Provide the [X, Y] coordinate of the cell's center where the given text is located.  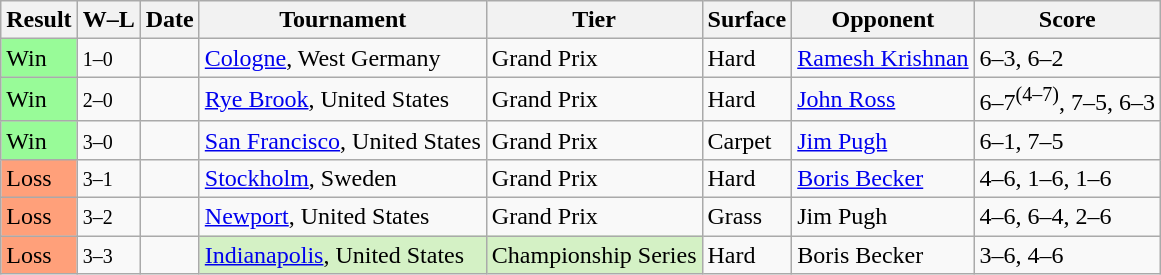
6–1, 7–5 [1067, 140]
Newport, United States [342, 217]
1–0 [108, 58]
Grass [747, 217]
Cologne, West Germany [342, 58]
3–6, 4–6 [1067, 255]
Surface [747, 20]
Indianapolis, United States [342, 255]
Carpet [747, 140]
4–6, 1–6, 1–6 [1067, 178]
Championship Series [594, 255]
3–0 [108, 140]
3–3 [108, 255]
Tier [594, 20]
Ramesh Krishnan [883, 58]
San Francisco, United States [342, 140]
Rye Brook, United States [342, 100]
Result [39, 20]
Stockholm, Sweden [342, 178]
Opponent [883, 20]
6–3, 6–2 [1067, 58]
4–6, 6–4, 2–6 [1067, 217]
Date [170, 20]
3–1 [108, 178]
3–2 [108, 217]
Score [1067, 20]
2–0 [108, 100]
6–7(4–7), 7–5, 6–3 [1067, 100]
Tournament [342, 20]
John Ross [883, 100]
W–L [108, 20]
